Detect which cell encompasses the target text, then output its [X, Y] center coordinate. 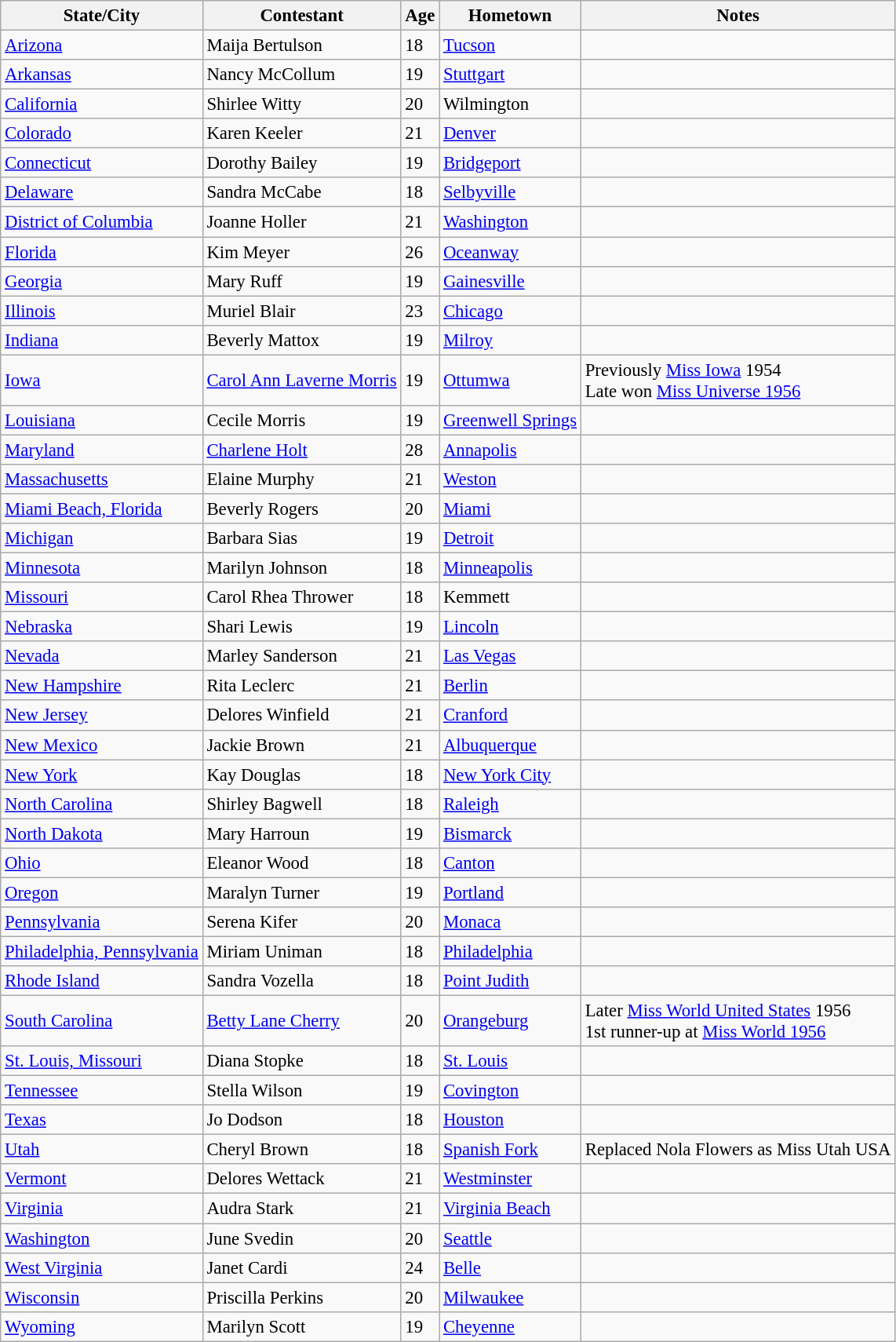
Illinois [102, 311]
South Carolina [102, 1022]
Charlene Holt [301, 450]
Carol Rhea Thrower [301, 597]
Spanish Fork [510, 1150]
Cecile Morris [301, 421]
Texas [102, 1120]
Cheryl Brown [301, 1150]
Cheyenne [510, 1326]
Canton [510, 863]
Miami [510, 509]
Nancy McCollum [301, 75]
Gainesville [510, 281]
Colorado [102, 133]
Philadelphia [510, 951]
Maryland [102, 450]
Maija Bertulson [301, 46]
Tucson [510, 46]
Replaced Nola Flowers as Miss Utah USA [738, 1150]
Weston [510, 480]
Iowa [102, 380]
Beverly Rogers [301, 509]
Point Judith [510, 981]
Covington [510, 1091]
Utah [102, 1150]
Delores Wettack [301, 1180]
Milroy [510, 340]
Rhode Island [102, 981]
North Dakota [102, 833]
Muriel Blair [301, 311]
28 [421, 450]
Milwaukee [510, 1297]
Annapolis [510, 450]
North Carolina [102, 804]
Audra Stark [301, 1209]
Marley Sanderson [301, 656]
Massachusetts [102, 480]
Dorothy Bailey [301, 163]
Oregon [102, 892]
State/City [102, 16]
Maralyn Turner [301, 892]
West Virginia [102, 1267]
New York [102, 775]
New Jersey [102, 716]
Serena Kifer [301, 922]
Selbyville [510, 192]
Monaca [510, 922]
Michigan [102, 538]
Joanne Holler [301, 222]
Hometown [510, 16]
Lincoln [510, 627]
Ottumwa [510, 380]
Diana Stopke [301, 1061]
Nevada [102, 656]
Cranford [510, 716]
Oceanway [510, 252]
Chicago [510, 311]
Miriam Uniman [301, 951]
Philadelphia, Pennsylvania [102, 951]
Minnesota [102, 568]
Contestant [301, 16]
Marilyn Scott [301, 1326]
Orangeburg [510, 1022]
New Hampshire [102, 686]
Elaine Murphy [301, 480]
Kim Meyer [301, 252]
Notes [738, 16]
Arkansas [102, 75]
New York City [510, 775]
Later Miss World United States 19561st runner-up at Miss World 1956 [738, 1022]
Minneapolis [510, 568]
Vermont [102, 1180]
Missouri [102, 597]
Age [421, 16]
Nebraska [102, 627]
Albuquerque [510, 745]
Miami Beach, Florida [102, 509]
Kay Douglas [301, 775]
Barbara Sias [301, 538]
Westminster [510, 1180]
Wyoming [102, 1326]
Bridgeport [510, 163]
Jo Dodson [301, 1120]
Wisconsin [102, 1297]
Wilmington [510, 104]
Denver [510, 133]
Mary Harroun [301, 833]
Stuttgart [510, 75]
Raleigh [510, 804]
Greenwell Springs [510, 421]
Sandra McCabe [301, 192]
Janet Cardi [301, 1267]
Virginia [102, 1209]
Detroit [510, 538]
26 [421, 252]
Virginia Beach [510, 1209]
Seattle [510, 1238]
Georgia [102, 281]
Delores Winfield [301, 716]
St. Louis, Missouri [102, 1061]
Jackie Brown [301, 745]
Las Vegas [510, 656]
Eleanor Wood [301, 863]
Previously Miss Iowa 1954Late won Miss Universe 1956 [738, 380]
June Svedin [301, 1238]
Pennsylvania [102, 922]
Rita Leclerc [301, 686]
Bismarck [510, 833]
Ohio [102, 863]
Indiana [102, 340]
Arizona [102, 46]
Mary Ruff [301, 281]
Shirlee Witty [301, 104]
Shirley Bagwell [301, 804]
Florida [102, 252]
Karen Keeler [301, 133]
24 [421, 1267]
Beverly Mattox [301, 340]
Connecticut [102, 163]
California [102, 104]
23 [421, 311]
Belle [510, 1267]
Louisiana [102, 421]
St. Louis [510, 1061]
Carol Ann Laverne Morris [301, 380]
District of Columbia [102, 222]
Portland [510, 892]
Shari Lewis [301, 627]
Betty Lane Cherry [301, 1022]
Houston [510, 1120]
Stella Wilson [301, 1091]
Delaware [102, 192]
New Mexico [102, 745]
Tennessee [102, 1091]
Priscilla Perkins [301, 1297]
Kemmett [510, 597]
Sandra Vozella [301, 981]
Berlin [510, 686]
Marilyn Johnson [301, 568]
